From the cell containing the given text, extract its center point as [x, y] coordinate. 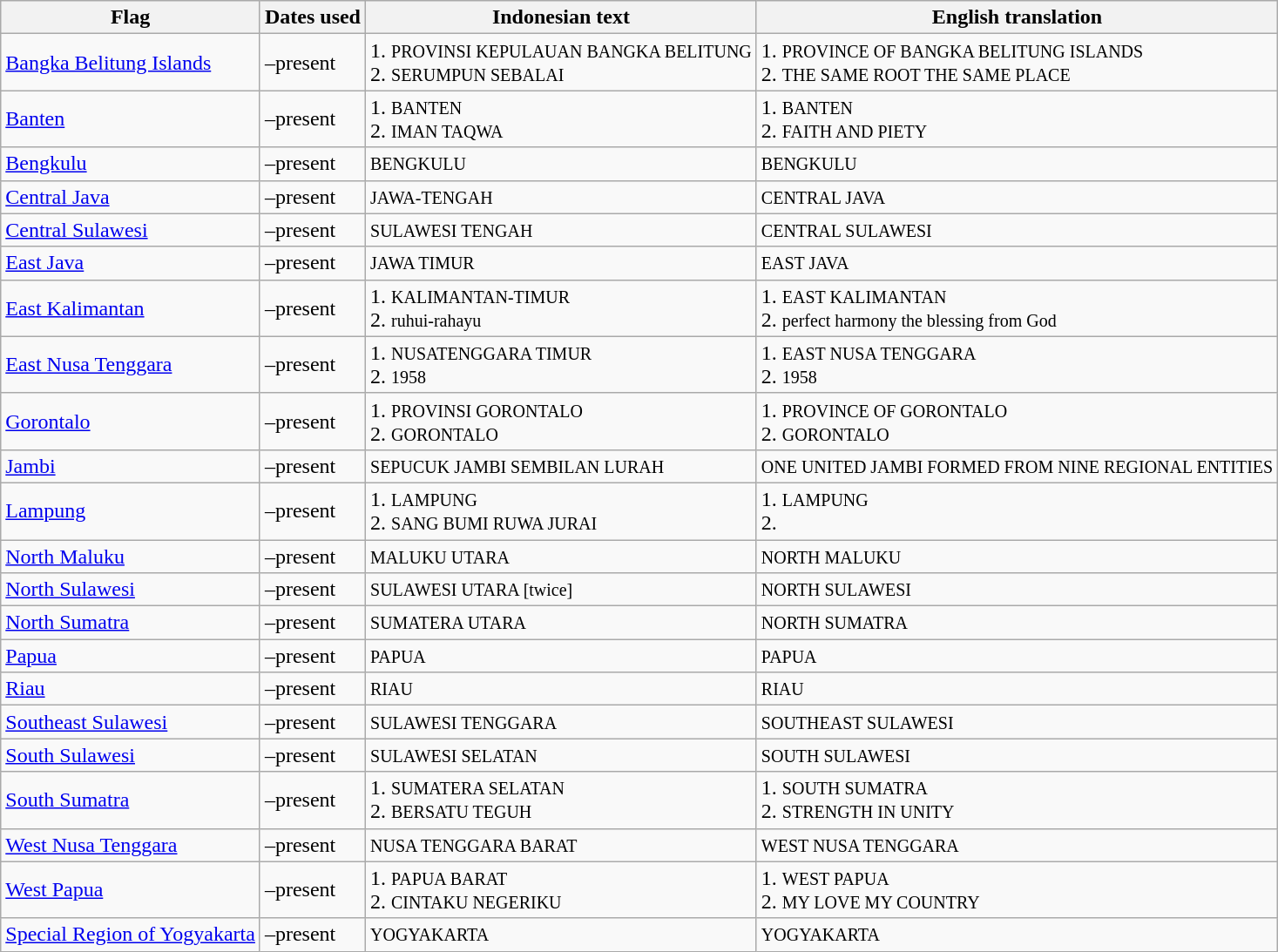
1. BANTEN2. IMAN TAQWA [561, 118]
NORTH SUMATRA [1017, 623]
Southeast Sulawesi [131, 722]
SOUTH SULAWESI [1017, 755]
1. EAST KALIMANTAN2. perfect harmony the blessing from God [1017, 308]
1. WEST PAPUA2. MY LOVE MY COUNTRY [1017, 890]
1. SUMATERA SELATAN2. BERSATU TEGUH [561, 800]
NUSA TENGGARA BARAT [561, 845]
Gorontalo [131, 422]
SOUTHEAST SULAWESI [1017, 722]
ONE UNITED JAMBI FORMED FROM NINE REGIONAL ENTITIES [1017, 466]
East Kalimantan [131, 308]
North Sulawesi [131, 590]
SULAWESI UTARA [twice] [561, 590]
Bengkulu [131, 164]
Central Sulawesi [131, 230]
NORTH MALUKU [1017, 557]
CENTRAL SULAWESI [1017, 230]
1. BANTEN2. FAITH AND PIETY [1017, 118]
Papua [131, 656]
JAWA-TENGAH [561, 197]
1. PAPUA BARAT2. CINTAKU NEGERIKU [561, 890]
Riau [131, 689]
1. KALIMANTAN-TIMUR2. ruhui-rahayu [561, 308]
WEST NUSA TENGGARA [1017, 845]
1. SOUTH SUMATRA2. STRENGTH IN UNITY [1017, 800]
NORTH SULAWESI [1017, 590]
West Papua [131, 890]
English translation [1017, 17]
North Sumatra [131, 623]
Banten [131, 118]
SULAWESI SELATAN [561, 755]
JAWA TIMUR [561, 263]
1. LAMPUNG2. [1017, 510]
Bangka Belitung Islands [131, 63]
SULAWESI TENGAH [561, 230]
East Java [131, 263]
1. EAST NUSA TENGGARA2. 1958 [1017, 364]
1. PROVINCE OF BANGKA BELITUNG ISLANDS2. THE SAME ROOT THE SAME PLACE [1017, 63]
Jambi [131, 466]
1. LAMPUNG2. SANG BUMI RUWA JURAI [561, 510]
1. NUSATENGGARA TIMUR2. 1958 [561, 364]
Central Java [131, 197]
North Maluku [131, 557]
Special Region of Yogyakarta [131, 935]
1. PROVINSI GORONTALO2. GORONTALO [561, 422]
Flag [131, 17]
Dates used [312, 17]
SULAWESI TENGGARA [561, 722]
South Sulawesi [131, 755]
SUMATERA UTARA [561, 623]
SEPUCUK JAMBI SEMBILAN LURAH [561, 466]
MALUKU UTARA [561, 557]
1. PROVINCE OF GORONTALO2. GORONTALO [1017, 422]
Indonesian text [561, 17]
East Nusa Tenggara [131, 364]
CENTRAL JAVA [1017, 197]
EAST JAVA [1017, 263]
West Nusa Tenggara [131, 845]
1. PROVINSI KEPULAUAN BANGKA BELITUNG2. SERUMPUN SEBALAI [561, 63]
South Sumatra [131, 800]
Lampung [131, 510]
